Detect which cell encompasses the target text, then output its (X, Y) center coordinate. 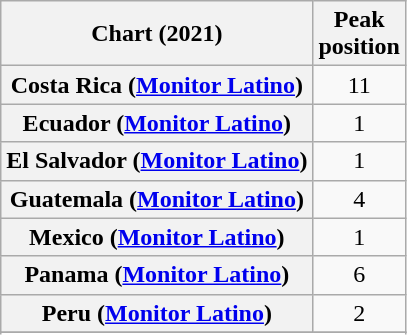
Peakposition (359, 34)
Panama (Monitor Latino) (157, 275)
4 (359, 199)
11 (359, 85)
Guatemala (Monitor Latino) (157, 199)
Peru (Monitor Latino) (157, 313)
Ecuador (Monitor Latino) (157, 123)
Chart (2021) (157, 34)
Costa Rica (Monitor Latino) (157, 85)
Mexico (Monitor Latino) (157, 237)
2 (359, 313)
6 (359, 275)
El Salvador (Monitor Latino) (157, 161)
